Search for the cell housing the specified text and yield its (X, Y) center coordinate. 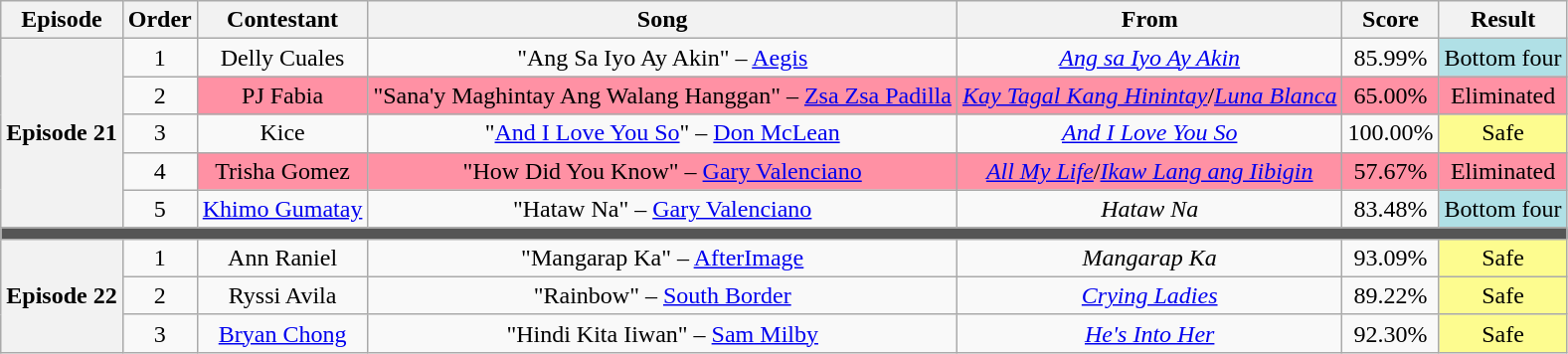
He's Into Her (1149, 333)
93.09% (1390, 258)
All My Life/Ikaw Lang ang Iibigin (1149, 171)
Kay Tagal Kang Hinintay/Luna Blanca (1149, 95)
57.67% (1390, 171)
"Rainbow" – South Border (662, 295)
Ryssi Avila (282, 295)
Kice (282, 133)
Khimo Gumatay (282, 209)
4 (159, 171)
"Hindi Kita Iiwan" – Sam Milby (662, 333)
83.48% (1390, 209)
PJ Fabia (282, 95)
"Hataw Na" – Gary Valenciano (662, 209)
Order (159, 20)
And I Love You So (1149, 133)
Contestant (282, 20)
Result (1503, 20)
89.22% (1390, 295)
"How Did You Know" – Gary Valenciano (662, 171)
Episode (62, 20)
Ang sa Iyo Ay Akin (1149, 58)
Hataw Na (1149, 209)
Score (1390, 20)
Episode 21 (62, 133)
Bryan Chong (282, 333)
Song (662, 20)
Trisha Gomez (282, 171)
Mangarap Ka (1149, 258)
5 (159, 209)
"Ang Sa Iyo Ay Akin" – Aegis (662, 58)
65.00% (1390, 95)
Ann Raniel (282, 258)
Episode 22 (62, 295)
"Sana'y Maghintay Ang Walang Hanggan" – Zsa Zsa Padilla (662, 95)
From (1149, 20)
92.30% (1390, 333)
Crying Ladies (1149, 295)
"Mangarap Ka" – AfterImage (662, 258)
"And I Love You So" – Don McLean (662, 133)
Delly Cuales (282, 58)
85.99% (1390, 58)
100.00% (1390, 133)
